Locate the cell with the specified text and output its [x, y] center coordinate. 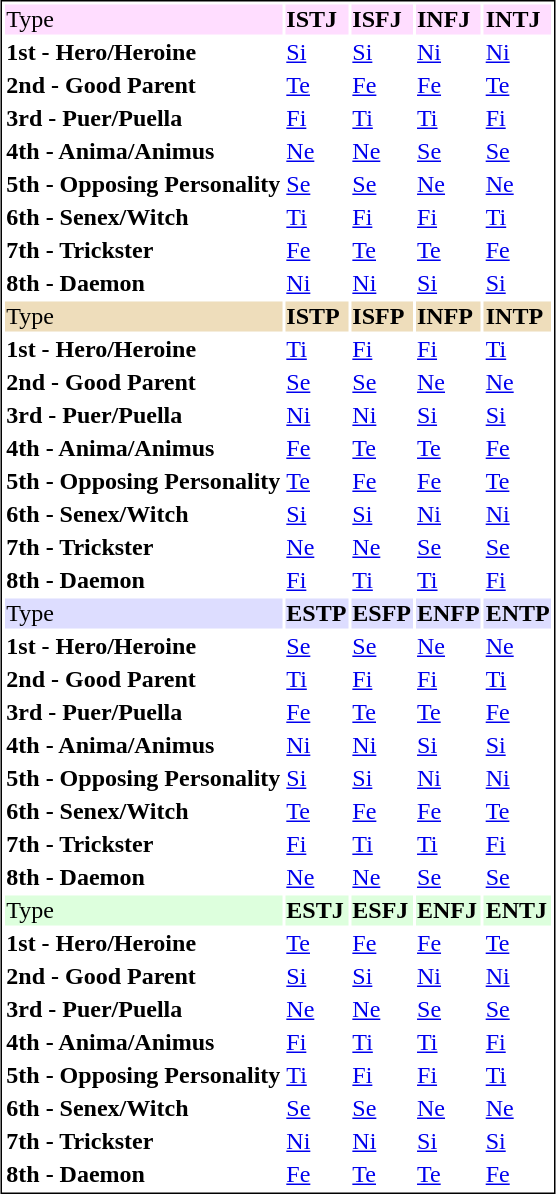
INTP [518, 317]
ENTP [518, 613]
INFJ [449, 19]
ISTP [316, 317]
ISTJ [316, 19]
ISFJ [382, 19]
ESFJ [382, 911]
ESFP [382, 613]
ISFP [382, 317]
ENFJ [449, 911]
ENFP [449, 613]
ENTJ [518, 911]
ESTJ [316, 911]
ESTP [316, 613]
INFP [449, 317]
INTJ [518, 19]
